From the cell containing the given text, extract its center point as (x, y) coordinate. 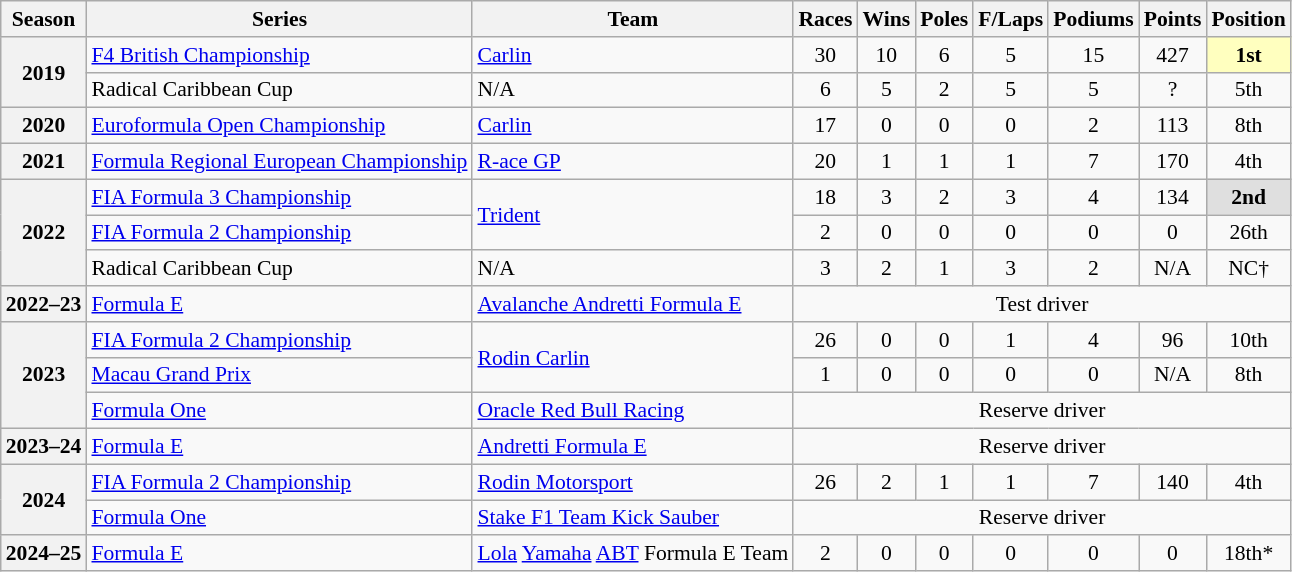
2023–24 (44, 447)
F4 British Championship (279, 55)
2nd (1248, 197)
FIA Formula 3 Championship (279, 197)
17 (825, 126)
1st (1248, 55)
2019 (44, 72)
10th (1248, 340)
170 (1173, 162)
5th (1248, 90)
26th (1248, 233)
Euroformula Open Championship (279, 126)
2024–25 (44, 554)
2023 (44, 376)
Test driver (1042, 304)
15 (1094, 55)
Series (279, 19)
Season (44, 19)
96 (1173, 340)
427 (1173, 55)
Formula Regional European Championship (279, 162)
20 (825, 162)
Podiums (1094, 19)
Rodin Motorsport (632, 482)
Stake F1 Team Kick Sauber (632, 518)
2024 (44, 500)
Position (1248, 19)
30 (825, 55)
18 (825, 197)
10 (886, 55)
Macau Grand Prix (279, 375)
Andretti Formula E (632, 447)
2022 (44, 232)
Avalanche Andretti Formula E (632, 304)
2021 (44, 162)
R-ace GP (632, 162)
Wins (886, 19)
? (1173, 90)
Rodin Carlin (632, 358)
Lola Yamaha ABT Formula E Team (632, 554)
113 (1173, 126)
Points (1173, 19)
2022–23 (44, 304)
18th* (1248, 554)
NC† (1248, 269)
Races (825, 19)
140 (1173, 482)
F/Laps (1010, 19)
134 (1173, 197)
Team (632, 19)
Oracle Red Bull Racing (632, 411)
Poles (944, 19)
Trident (632, 214)
2020 (44, 126)
